Provide the [X, Y] coordinate of the cell's center where the given text is located.  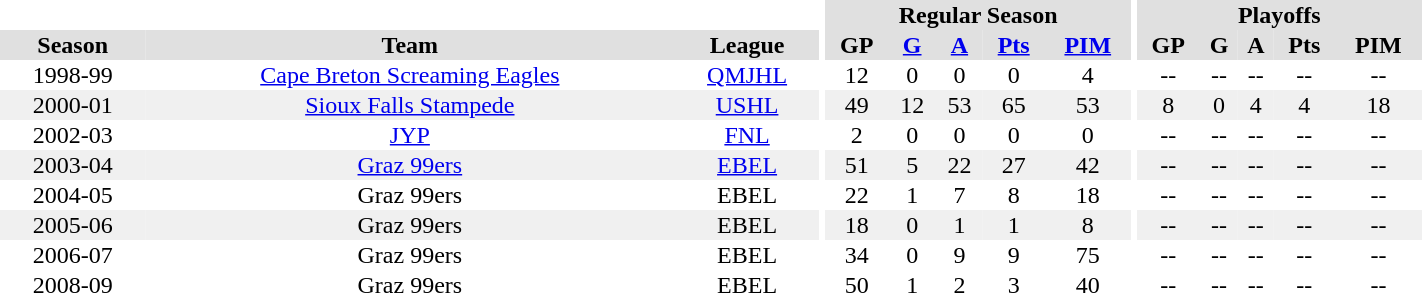
5 [912, 165]
JYP [410, 135]
2006-07 [72, 255]
Playoffs [1279, 15]
50 [857, 285]
65 [1014, 105]
USHL [746, 105]
7 [960, 195]
75 [1088, 255]
2004-05 [72, 195]
Cape Breton Screaming Eagles [410, 75]
2008-09 [72, 285]
49 [857, 105]
34 [857, 255]
2002-03 [72, 135]
Team [410, 45]
League [746, 45]
Regular Season [978, 15]
FNL [746, 135]
1998-99 [72, 75]
2003-04 [72, 165]
Sioux Falls Stampede [410, 105]
2000-01 [72, 105]
3 [1014, 285]
QMJHL [746, 75]
51 [857, 165]
42 [1088, 165]
40 [1088, 285]
27 [1014, 165]
Season [72, 45]
2005-06 [72, 225]
